Capture the cell that displays the provided text and extract its (x, y) central coordinate. 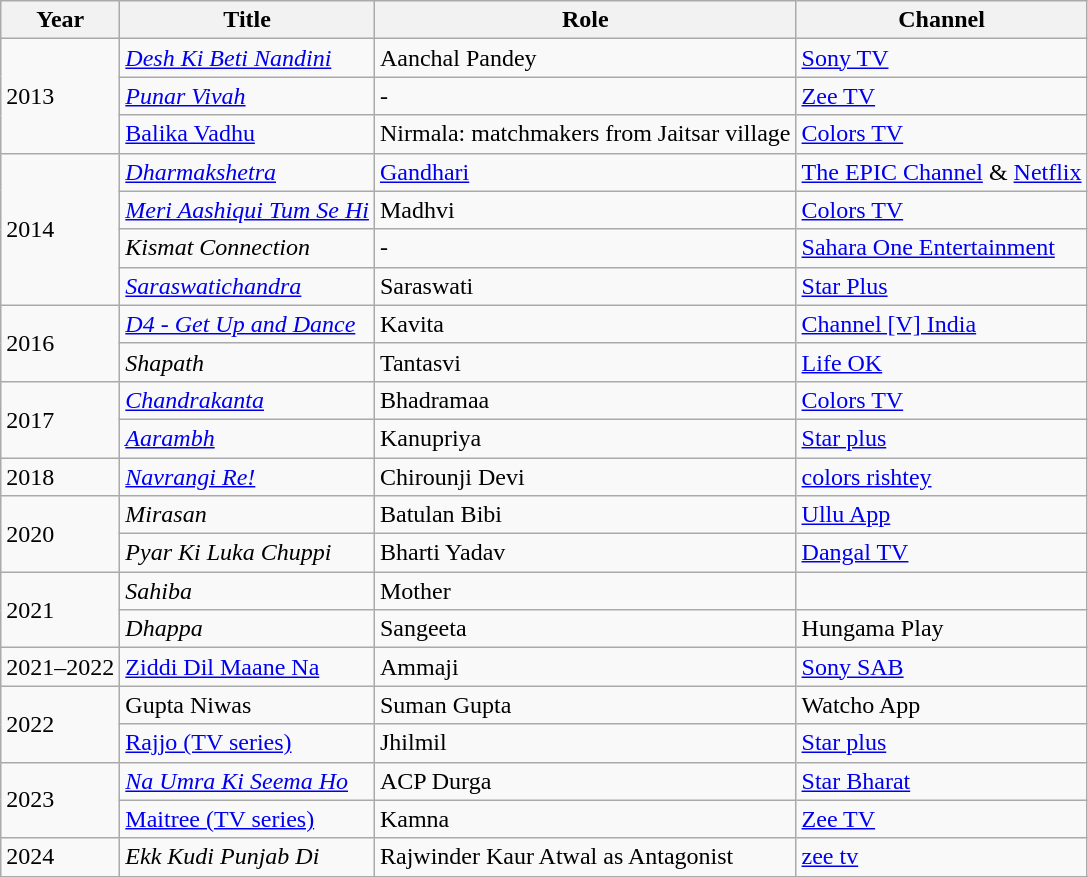
2018 (60, 477)
Role (585, 20)
Star Plus (942, 286)
2021 (60, 610)
Pyar Ki Luka Chuppi (248, 553)
Kanupriya (585, 438)
Sangeeta (585, 629)
Sony TV (942, 58)
colors rishtey (942, 477)
Channel (942, 20)
zee tv (942, 857)
Suman Gupta (585, 705)
Chandrakanta (248, 400)
Saraswatichandra (248, 286)
Ekk Kudi Punjab Di (248, 857)
Title (248, 20)
Gandhari (585, 172)
Rajwinder Kaur Atwal as Antagonist (585, 857)
Year (60, 20)
Madhvi (585, 210)
Desh Ki Beti Nandini (248, 58)
The EPIC Channel & Netflix (942, 172)
Na Umra Ki Seema Ho (248, 781)
Kismat Connection (248, 248)
Watcho App (942, 705)
Maitree (TV series) (248, 819)
2017 (60, 419)
Punar Vivah (248, 96)
Aanchal Pandey (585, 58)
Ullu App (942, 515)
ACP Durga (585, 781)
Balika Vadhu (248, 134)
Ammaji (585, 667)
Gupta Niwas (248, 705)
Sahiba (248, 591)
Meri Aashiqui Tum Se Hi (248, 210)
Bharti Yadav (585, 553)
Tantasvi (585, 362)
Life OK (942, 362)
2024 (60, 857)
Dharmakshetra (248, 172)
D4 - Get Up and Dance (248, 324)
Rajjo (TV series) (248, 743)
2013 (60, 96)
Saraswati (585, 286)
Channel [V] India (942, 324)
Kavita (585, 324)
Mother (585, 591)
Mirasan (248, 515)
Hungama Play (942, 629)
Jhilmil (585, 743)
2016 (60, 343)
Dhappa (248, 629)
Aarambh (248, 438)
Bhadramaa (585, 400)
Sony SAB (942, 667)
2021–2022 (60, 667)
2022 (60, 724)
Dangal TV (942, 553)
Batulan Bibi (585, 515)
Kamna (585, 819)
Star Bharat (942, 781)
2023 (60, 800)
Shapath (248, 362)
2014 (60, 229)
Navrangi Re! (248, 477)
2020 (60, 534)
Chirounji Devi (585, 477)
Ziddi Dil Maane Na (248, 667)
Sahara One Entertainment (942, 248)
Nirmala: matchmakers from Jaitsar village (585, 134)
